Identify which cell holds the provided text, then report its [x, y] central coordinate. 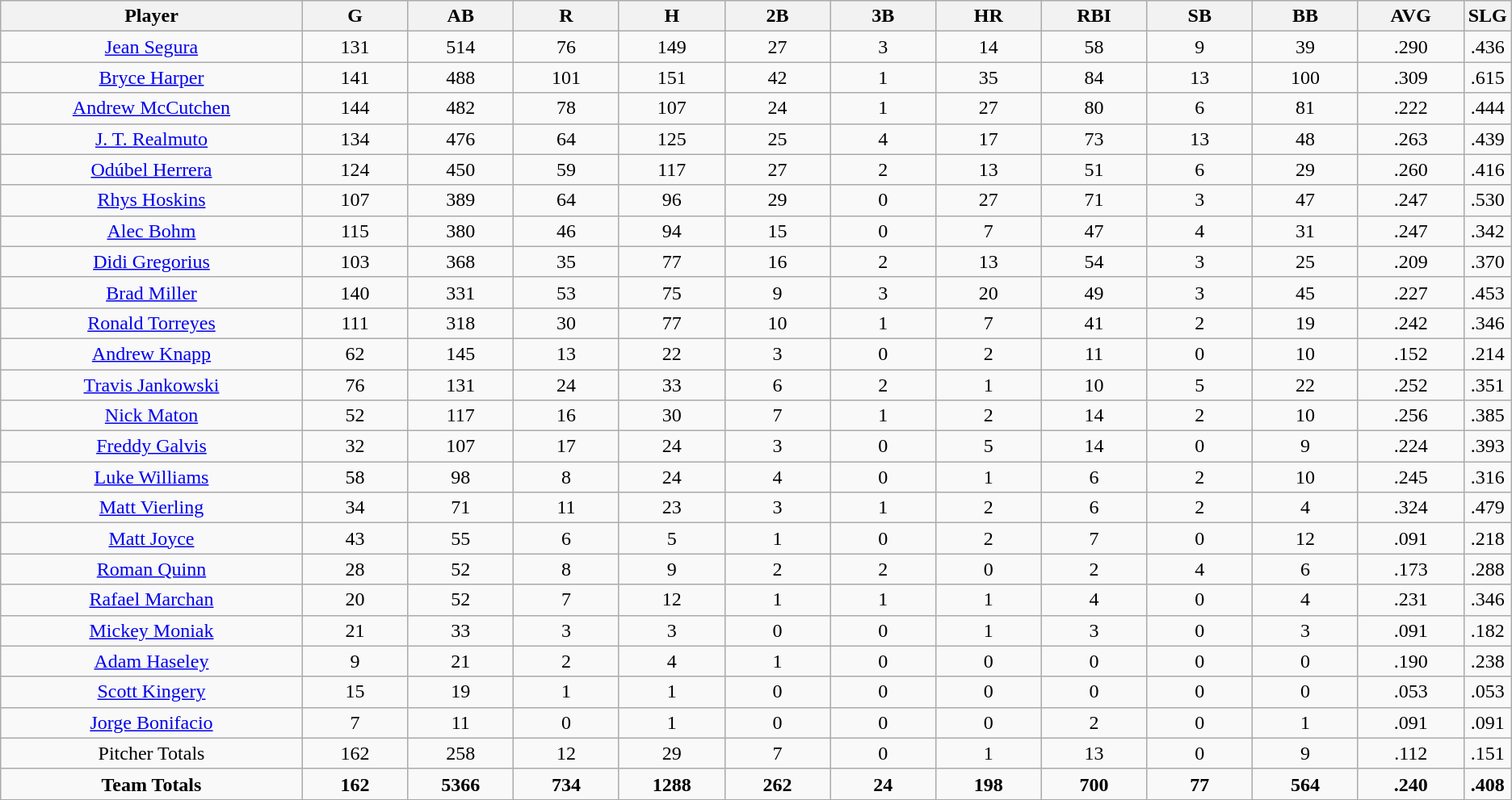
.453 [1488, 292]
Adam Haseley [152, 661]
46 [567, 231]
368 [460, 262]
Bryce Harper [152, 77]
Ronald Torreyes [152, 323]
75 [672, 292]
564 [1305, 784]
262 [777, 784]
198 [989, 784]
.309 [1410, 77]
115 [355, 231]
Player [152, 16]
482 [460, 108]
Matt Vierling [152, 508]
.615 [1488, 77]
.238 [1488, 661]
151 [672, 77]
BB [1305, 16]
H [672, 16]
39 [1305, 47]
.242 [1410, 323]
.173 [1410, 569]
RBI [1094, 16]
331 [460, 292]
380 [460, 231]
.260 [1410, 170]
141 [355, 77]
J. T. Realmuto [152, 139]
450 [460, 170]
145 [460, 354]
80 [1094, 108]
SB [1200, 16]
Jean Segura [152, 47]
140 [355, 292]
100 [1305, 77]
Mickey Moniak [152, 630]
98 [460, 477]
55 [460, 538]
.231 [1410, 600]
45 [1305, 292]
.263 [1410, 139]
.222 [1410, 108]
Pitcher Totals [152, 753]
111 [355, 323]
94 [672, 231]
.439 [1488, 139]
.342 [1488, 231]
AB [460, 16]
Rhys Hoskins [152, 200]
258 [460, 753]
318 [460, 323]
.240 [1410, 784]
734 [567, 784]
43 [355, 538]
.182 [1488, 630]
.290 [1410, 47]
.288 [1488, 569]
HR [989, 16]
.256 [1410, 416]
149 [672, 47]
.444 [1488, 108]
Nick Maton [152, 416]
Scott Kingery [152, 692]
Jorge Bonifacio [152, 723]
Freddy Galvis [152, 446]
SLG [1488, 16]
34 [355, 508]
.224 [1410, 446]
73 [1094, 139]
G [355, 16]
.152 [1410, 354]
23 [672, 508]
.416 [1488, 170]
5366 [460, 784]
Luke Williams [152, 477]
48 [1305, 139]
51 [1094, 170]
2B [777, 16]
103 [355, 262]
31 [1305, 231]
96 [672, 200]
49 [1094, 292]
.245 [1410, 477]
476 [460, 139]
.218 [1488, 538]
144 [355, 108]
53 [567, 292]
101 [567, 77]
Team Totals [152, 784]
.530 [1488, 200]
.385 [1488, 416]
84 [1094, 77]
Andrew McCutchen [152, 108]
Brad Miller [152, 292]
124 [355, 170]
.190 [1410, 661]
.316 [1488, 477]
Rafael Marchan [152, 600]
54 [1094, 262]
Andrew Knapp [152, 354]
.214 [1488, 354]
59 [567, 170]
134 [355, 139]
.408 [1488, 784]
Didi Gregorius [152, 262]
62 [355, 354]
.324 [1410, 508]
81 [1305, 108]
AVG [1410, 16]
.112 [1410, 753]
28 [355, 569]
42 [777, 77]
.252 [1410, 385]
Travis Jankowski [152, 385]
700 [1094, 784]
488 [460, 77]
Alec Bohm [152, 231]
.370 [1488, 262]
.151 [1488, 753]
41 [1094, 323]
125 [672, 139]
Roman Quinn [152, 569]
78 [567, 108]
.479 [1488, 508]
.351 [1488, 385]
514 [460, 47]
.393 [1488, 446]
32 [355, 446]
3B [884, 16]
.436 [1488, 47]
1288 [672, 784]
389 [460, 200]
R [567, 16]
Odúbel Herrera [152, 170]
.227 [1410, 292]
.209 [1410, 262]
Matt Joyce [152, 538]
